Locate the cell with the specified text and output its (x, y) center coordinate. 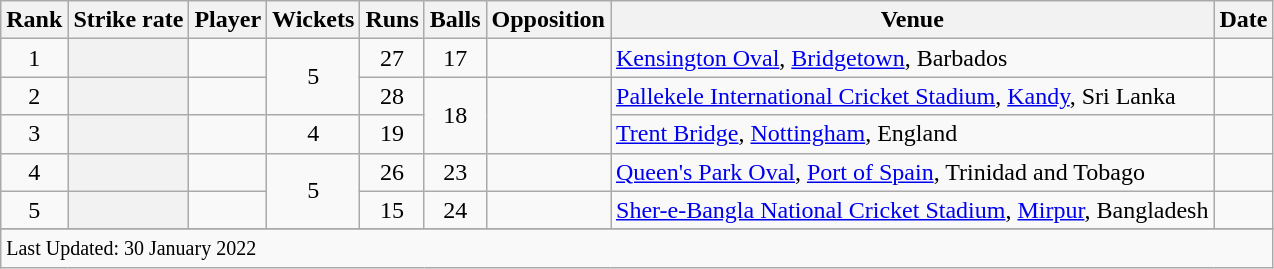
Sher-e-Bangla National Cricket Stadium, Mirpur, Bangladesh (912, 210)
27 (392, 58)
Venue (912, 20)
15 (392, 210)
Strike rate (128, 20)
Rank (34, 20)
Balls (455, 20)
1 (34, 58)
23 (455, 172)
Queen's Park Oval, Port of Spain, Trinidad and Tobago (912, 172)
19 (392, 134)
Pallekele International Cricket Stadium, Kandy, Sri Lanka (912, 96)
Date (1244, 20)
18 (455, 115)
17 (455, 58)
Last Updated: 30 January 2022 (637, 248)
Runs (392, 20)
3 (34, 134)
Player (228, 20)
24 (455, 210)
26 (392, 172)
28 (392, 96)
Trent Bridge, Nottingham, England (912, 134)
Opposition (548, 20)
Kensington Oval, Bridgetown, Barbados (912, 58)
Wickets (314, 20)
2 (34, 96)
